Capture the cell that displays the provided text and extract its [X, Y] central coordinate. 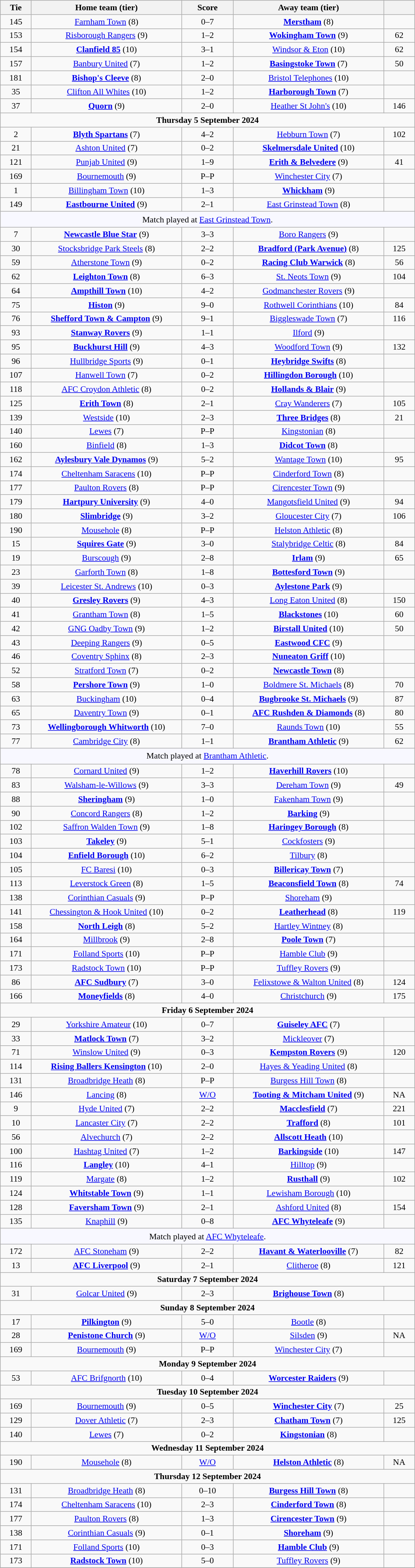
Haringey Borough (8) [309, 827]
AFC Stoneham (9) [106, 1252]
37 [16, 106]
Poole Town (7) [309, 940]
28 [16, 1336]
Millbrook (9) [106, 940]
Erith Town (8) [106, 403]
Boro Rangers (9) [309, 235]
Cornard United (9) [106, 771]
55 [399, 727]
3–1 [207, 50]
Heather St John's (10) [309, 106]
Shefford Town & Campton (9) [106, 319]
Ilford (9) [309, 333]
30 [16, 248]
Langley (10) [106, 1165]
Windsor & Eton (10) [309, 50]
Monday 9 September 2024 [207, 1364]
Stanway Rovers (9) [106, 333]
Saturday 7 September 2024 [207, 1280]
Tooting & Mitcham United (9) [309, 1095]
52 [16, 671]
82 [399, 1252]
Skelmersdale United (10) [309, 148]
Wellingborough Whitworth (10) [106, 727]
Grantham Town (8) [106, 615]
Billericay Town (7) [309, 870]
Hartley Wintney (8) [309, 926]
Saffron Walden Town (9) [106, 827]
St. Neots Town (9) [309, 277]
175 [399, 996]
58 [16, 685]
FC Baresi (10) [106, 870]
Match played at East Grinstead Town. [207, 220]
Felixstowe & Walton United (8) [309, 982]
128 [16, 1207]
Allscott Heath (10) [309, 1137]
Hyde United (7) [106, 1109]
71 [16, 1052]
GNG Oadby Town (9) [106, 629]
Cambridge City (8) [106, 741]
Christchurch (9) [309, 996]
23 [16, 572]
Gresley Rovers (9) [106, 600]
Rothwell Corinthians (10) [309, 305]
15 [16, 544]
AFC Sudbury (7) [106, 982]
Hillingdon Borough (10) [309, 375]
Hebburn Town (7) [309, 134]
73 [16, 727]
Hartpury University (9) [106, 502]
153 [16, 36]
Friday 6 September 2024 [207, 1011]
Match played at Brantham Athletic. [207, 756]
Walsham-le-Willows (9) [106, 785]
Lancaster City (7) [106, 1123]
7 [16, 235]
Slimbridge (9) [106, 516]
Macclesfield (7) [309, 1109]
80 [399, 713]
Mickleover (7) [309, 1039]
40 [16, 600]
Brantham Athletic (9) [309, 741]
9–1 [207, 319]
Fakenham Town (9) [309, 799]
Erith & Belvedere (9) [309, 162]
Nuneaton Griff (10) [309, 657]
135 [16, 1222]
Whitstable Town (9) [106, 1193]
Home team (tier) [106, 8]
Thursday 12 September 2024 [207, 1477]
Dover Athletic (7) [106, 1420]
Ampthill Town (10) [106, 291]
101 [399, 1123]
Hullbridge Sports (9) [106, 361]
10 [16, 1123]
Haverhill Rovers (10) [309, 771]
139 [16, 418]
103 [16, 841]
Penistone Church (9) [106, 1336]
114 [16, 1067]
Worcester Raiders (9) [309, 1378]
North Leigh (8) [106, 926]
Rusthall (9) [309, 1179]
Matlock Town (7) [106, 1039]
120 [399, 1052]
59 [16, 263]
AFC Liverpool (9) [106, 1265]
Newcastle Blue Star (9) [106, 235]
64 [16, 291]
Pilkington (9) [106, 1322]
Dereham Town (9) [309, 785]
Punjab United (9) [106, 162]
Histon (9) [106, 305]
6–2 [207, 856]
157 [16, 64]
Woodford Town (9) [309, 347]
Leicester St. Andrews (10) [106, 586]
Margate (8) [106, 1179]
Bugbrooke St. Michaels (9) [309, 699]
Raunds Town (10) [309, 727]
76 [16, 319]
Lancing (8) [106, 1095]
Golcar United (9) [106, 1294]
Tuesday 10 September 2024 [207, 1392]
Tilbury (8) [309, 856]
Heybridge Swifts (8) [309, 361]
Alvechurch (7) [106, 1137]
17 [16, 1322]
106 [399, 516]
Brighouse Town (8) [309, 1294]
113 [16, 884]
Stratford Town (7) [106, 671]
7–0 [207, 727]
9–0 [207, 305]
100 [16, 1151]
93 [16, 333]
Trafford (8) [309, 1123]
78 [16, 771]
Knaphill (9) [106, 1222]
Daventry Town (9) [106, 713]
Cockfosters (9) [309, 841]
Eastwood CFC (9) [309, 643]
Guiseley AFC (7) [309, 1024]
181 [16, 78]
Concord Rangers (8) [106, 813]
Barkingside (10) [309, 1151]
5–1 [207, 841]
60 [399, 615]
Aylestone Park (9) [309, 586]
Harborough Town (7) [309, 92]
132 [399, 347]
Ashton United (7) [106, 148]
Clifton All Whites (10) [106, 92]
Whickham (9) [309, 190]
53 [16, 1378]
172 [16, 1252]
158 [16, 926]
Birstall United (10) [309, 629]
AFC Brifgnorth (10) [106, 1378]
Blyth Spartans (7) [106, 134]
Basingstoke Town (7) [309, 64]
Away team (tier) [309, 8]
75 [16, 305]
63 [16, 699]
Match played at AFC Whyteleafe. [207, 1237]
Eastbourne United (9) [106, 205]
86 [16, 982]
Yorkshire Amateur (10) [106, 1024]
0–10 [207, 1491]
Hashtag United (7) [106, 1151]
Gloucester City (7) [309, 516]
Deeping Rangers (9) [106, 643]
Faversham Town (9) [106, 1207]
Pershore Town (9) [106, 685]
Lewisham Borough (10) [309, 1193]
94 [399, 502]
179 [16, 502]
6–3 [207, 277]
Aylesbury Vale Dynamos (9) [106, 460]
Rising Ballers Kensington (10) [106, 1067]
Bootle (8) [309, 1322]
Irlam (9) [309, 558]
2 [16, 134]
Takeley (9) [106, 841]
Newcastle Town (8) [309, 671]
33 [16, 1039]
Farnham Town (8) [106, 22]
Leighton Town (8) [106, 277]
150 [399, 600]
Wantage Town (10) [309, 460]
162 [16, 460]
Sheringham (9) [106, 799]
Garforth Town (8) [106, 572]
13 [16, 1265]
Binfield (8) [106, 446]
Banbury United (7) [106, 64]
Bristol Telephones (10) [309, 78]
Squires Gate (9) [106, 544]
118 [16, 390]
Havant & Waterlooville (7) [309, 1252]
Burscough (9) [106, 558]
Wokingham Town (9) [309, 36]
147 [399, 1151]
Wednesday 11 September 2024 [207, 1448]
Godmanchester Rovers (9) [309, 291]
31 [16, 1294]
Tie [16, 8]
Blackstones (10) [309, 615]
96 [16, 361]
Thursday 5 September 2024 [207, 120]
Buckhurst Hill (9) [106, 347]
Chatham Town (7) [309, 1420]
1–9 [207, 162]
29 [16, 1024]
4–1 [207, 1165]
Hanwell Town (7) [106, 375]
35 [16, 92]
Long Eaton United (8) [309, 600]
Cray Wanderers (7) [309, 403]
Stalybridge Celtic (8) [309, 544]
Mangotsfield United (9) [309, 502]
Didcot Town (8) [309, 446]
Clitheroe (8) [309, 1265]
AFC Rushden & Diamonds (8) [309, 713]
Hilltop (9) [309, 1165]
149 [16, 205]
Boldmere St. Michaels (8) [309, 685]
Chessington & Hook United (10) [106, 912]
25 [399, 1406]
Leverstock Green (8) [106, 884]
43 [16, 643]
1 [16, 190]
Buckingham (10) [106, 699]
141 [16, 912]
Bradford (Park Avenue) (8) [309, 248]
Ashford United (8) [309, 1207]
Barking (9) [309, 813]
145 [16, 22]
Bishop's Cleeve (8) [106, 78]
Score [207, 8]
70 [399, 685]
Winslow United (9) [106, 1052]
Hollands & Blair (9) [309, 390]
77 [16, 741]
74 [399, 884]
39 [16, 586]
19 [16, 558]
Hayes & Yeading United (8) [309, 1067]
90 [16, 813]
42 [16, 629]
166 [16, 996]
Sunday 8 September 2024 [207, 1308]
49 [399, 785]
Westside (10) [106, 418]
83 [16, 785]
Coventry Sphinx (8) [106, 657]
Risborough Rangers (9) [106, 36]
Biggleswade Town (7) [309, 319]
AFC Whyteleafe (9) [309, 1222]
87 [399, 699]
107 [16, 375]
Atherstone Town (9) [106, 263]
46 [16, 657]
Racing Club Warwick (8) [309, 263]
AFC Croydon Athletic (8) [106, 390]
Bottesford Town (9) [309, 572]
9 [16, 1109]
164 [16, 940]
Three Bridges (8) [309, 418]
Kempston Rovers (9) [309, 1052]
East Grinstead Town (8) [309, 205]
Merstham (8) [309, 22]
221 [399, 1109]
Quorn (9) [106, 106]
129 [16, 1420]
180 [16, 516]
Billingham Town (10) [106, 190]
0–8 [207, 1222]
Enfield Borough (10) [106, 856]
Beaconsfield Town (8) [309, 884]
160 [16, 446]
Moneyfields (8) [106, 996]
Clanfield 85 (10) [106, 50]
Leatherhead (8) [309, 912]
88 [16, 799]
Silsden (9) [309, 1336]
Stocksbridge Park Steels (8) [106, 248]
